Determine the [X, Y] coordinate at the center of the cell enclosing the given text.  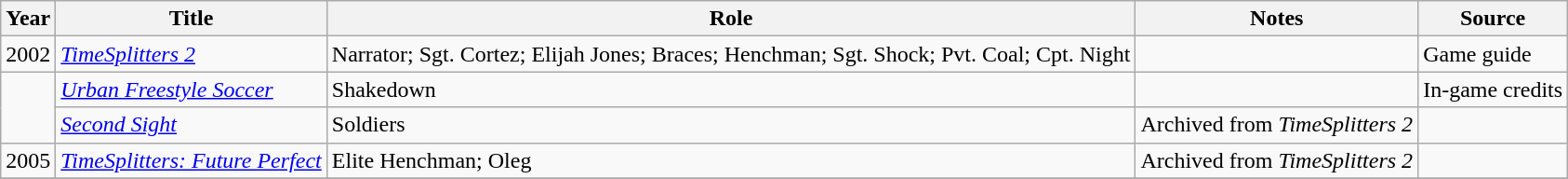
Urban Freestyle Soccer [192, 89]
Shakedown [731, 89]
In-game credits [1494, 89]
TimeSplitters 2 [192, 54]
Second Sight [192, 125]
Soldiers [731, 125]
TimeSplitters: Future Perfect [192, 160]
Role [731, 19]
Game guide [1494, 54]
Elite Henchman; Oleg [731, 160]
Narrator; Sgt. Cortez; Elijah Jones; Braces; Henchman; Sgt. Shock; Pvt. Coal; Cpt. Night [731, 54]
Title [192, 19]
Source [1494, 19]
Year [28, 19]
2002 [28, 54]
Notes [1277, 19]
2005 [28, 160]
